Capture the cell that displays the provided text and extract its [X, Y] central coordinate. 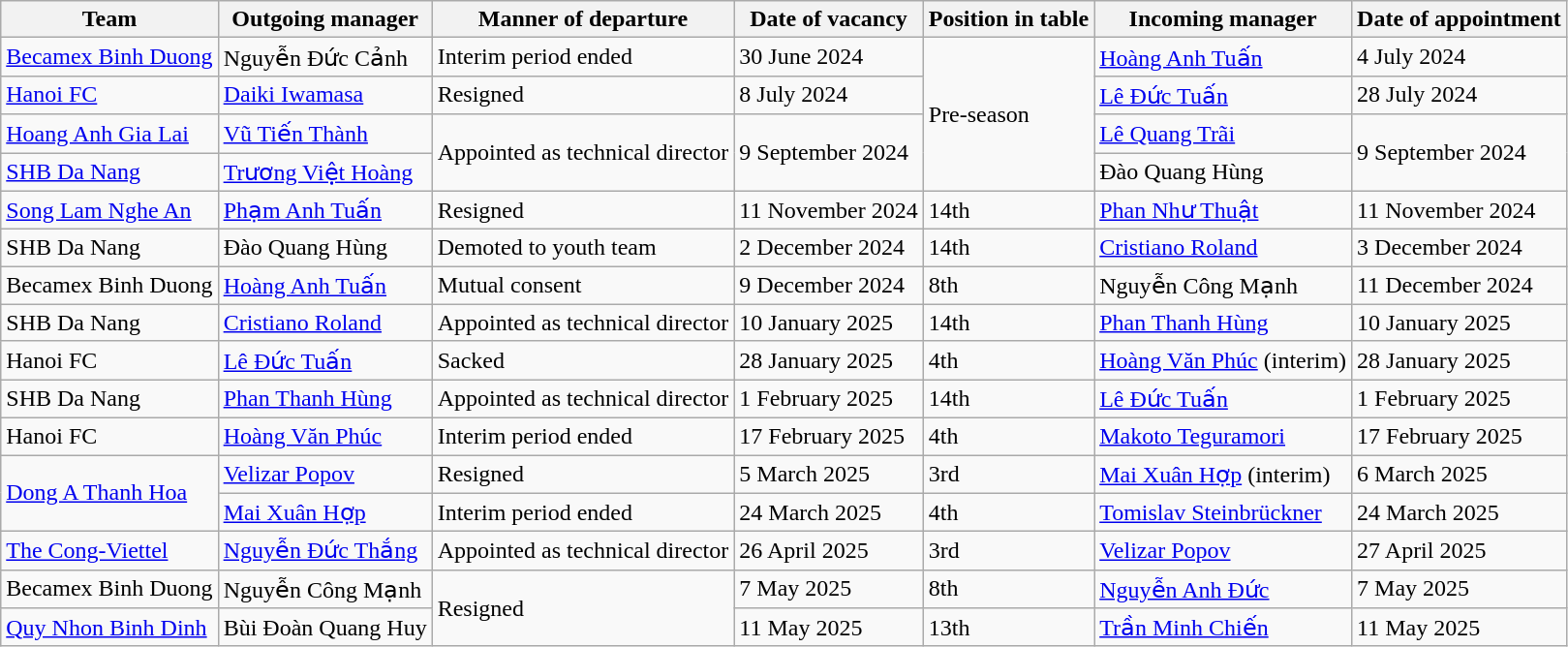
Nguyễn Anh Đức [1223, 589]
Mai Xuân Hợp [325, 512]
3 December 2024 [1460, 248]
Hoang Anh Gia Lai [109, 134]
Daiki Iwamasa [325, 95]
Phạm Anh Tuấn [325, 210]
Incoming manager [1223, 19]
Team [109, 19]
28 July 2024 [1460, 95]
26 April 2025 [829, 551]
Pre-season [1008, 114]
Date of appointment [1460, 19]
The Cong-Viettel [109, 551]
8 July 2024 [829, 95]
11 December 2024 [1460, 286]
13th [1008, 628]
Sacked [583, 360]
Phan Như Thuật [1223, 210]
Bùi Đoàn Quang Huy [325, 628]
27 April 2025 [1460, 551]
Quy Nhon Binh Dinh [109, 628]
Mutual consent [583, 286]
9 December 2024 [829, 286]
30 June 2024 [829, 57]
Demoted to youth team [583, 248]
Trương Việt Hoàng [325, 172]
Nguyễn Đức Thắng [325, 551]
Dong A Thanh Hoa [109, 494]
Manner of departure [583, 19]
Hoàng Văn Phúc [325, 436]
4 July 2024 [1460, 57]
Position in table [1008, 19]
5 March 2025 [829, 475]
Nguyễn Đức Cảnh [325, 57]
Outgoing manager [325, 19]
Makoto Teguramori [1223, 436]
Lê Quang Trãi [1223, 134]
6 March 2025 [1460, 475]
Song Lam Nghe An [109, 210]
Hoàng Văn Phúc (interim) [1223, 360]
Vũ Tiến Thành [325, 134]
Trần Minh Chiến [1223, 628]
Tomislav Steinbrückner [1223, 512]
Date of vacancy [829, 19]
Mai Xuân Hợp (interim) [1223, 475]
2 December 2024 [829, 248]
